For the text-containing cell, return its midpoint in (x, y) coordinate format. 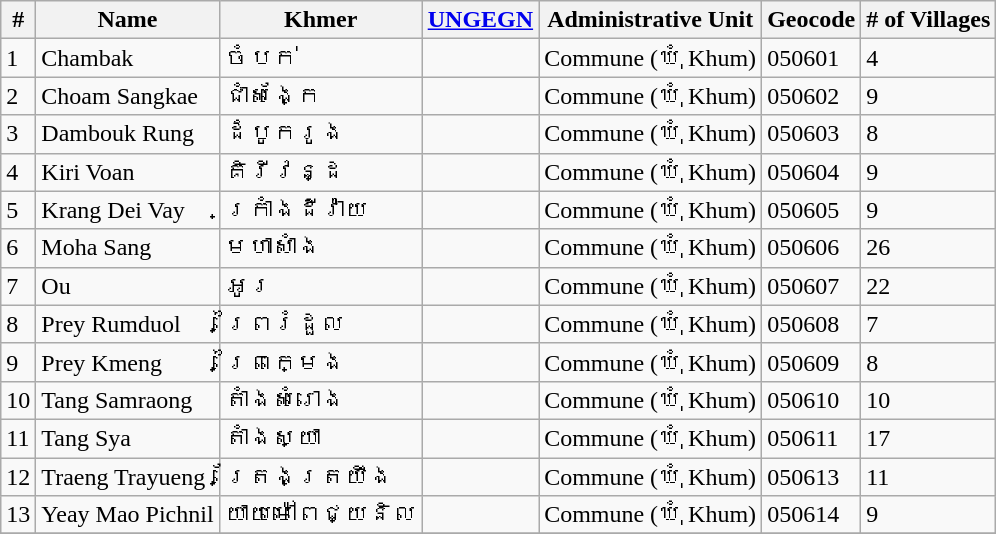
គិរីវន្ដ (320, 172)
050606 (812, 248)
អូរ (320, 286)
ព្រៃក្មេង (320, 362)
050602 (812, 96)
យាយម៉ៅពេជ្យនិល (320, 515)
Traeng Trayueng (128, 477)
5 (18, 210)
050604 (812, 172)
050611 (812, 438)
Name (128, 20)
Administrative Unit (650, 20)
6 (18, 248)
050610 (812, 400)
050607 (812, 286)
Tang Sya (128, 438)
Dambouk Rung (128, 134)
050605 (812, 210)
Geocode (812, 20)
2 (18, 96)
3 (18, 134)
ត្រែងត្រយឹង (320, 477)
26 (928, 248)
050613 (812, 477)
Khmer (320, 20)
050614 (812, 515)
ក្រាំងដីវ៉ាយ (320, 210)
តាំងស្យា (320, 438)
050608 (812, 324)
050601 (812, 58)
12 (18, 477)
050609 (812, 362)
Kiri Voan (128, 172)
Choam Sangkae (128, 96)
ចំបក់ (320, 58)
22 (928, 286)
ព្រៃរំដួល (320, 324)
ដំបូករូង (320, 134)
UNGEGN (480, 20)
Moha Sang (128, 248)
ជាំសង្កែ (320, 96)
Ou (128, 286)
17 (928, 438)
មហាសាំង (320, 248)
Prey Kmeng (128, 362)
Krang Dei Vay (128, 210)
Chambak (128, 58)
# (18, 20)
# of Villages (928, 20)
តាំងសំរោង (320, 400)
050603 (812, 134)
1 (18, 58)
13 (18, 515)
Tang Samraong (128, 400)
Yeay Mao Pichnil (128, 515)
Prey Rumduol (128, 324)
